Provide the (x, y) coordinate of the cell's center where the given text is located.  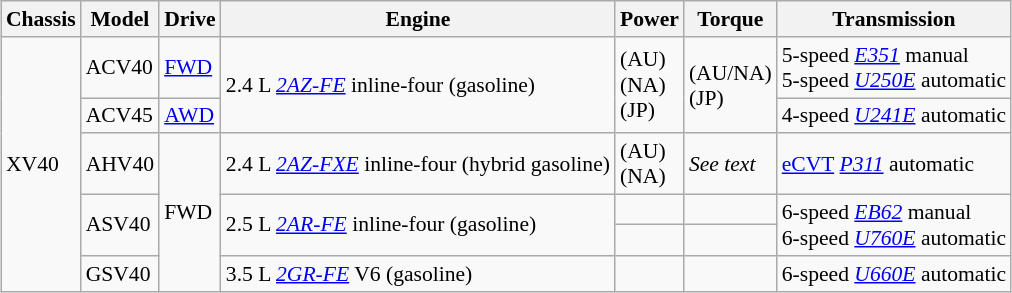
(AU) (NA) (JP) (650, 86)
Drive (190, 19)
2.5 L 2AR-FE inline-four (gasoline) (418, 226)
ACV40 (120, 68)
(AU/NA) (JP) (730, 86)
AWD (190, 116)
See text (730, 164)
Power (650, 19)
XV40 (41, 164)
Engine (418, 19)
eCVT P311 automatic (894, 164)
Model (120, 19)
(AU) (NA) (650, 164)
AHV40 (120, 164)
GSV40 (120, 274)
6-speed EB62 manual6-speed U760E automatic (894, 226)
2.4 L 2AZ-FE inline-four (gasoline) (418, 86)
ACV45 (120, 116)
Chassis (41, 19)
ASV40 (120, 226)
6-speed U660E automatic (894, 274)
5-speed E351 manual5-speed U250E automatic (894, 68)
2.4 L 2AZ-FXE inline-four (hybrid gasoline) (418, 164)
3.5 L 2GR-FE V6 (gasoline) (418, 274)
Transmission (894, 19)
4-speed U241E automatic (894, 116)
Torque (730, 19)
